Extract the [x, y] coordinate from the center of the cell holding the provided text.  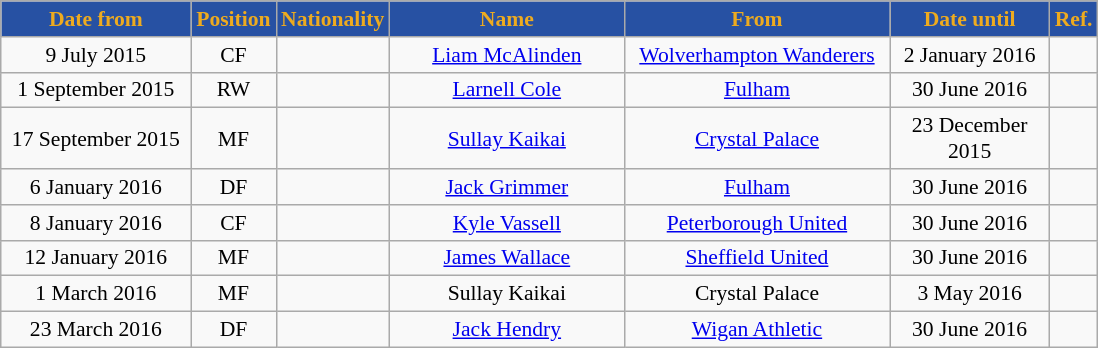
8 January 2016 [96, 223]
From [756, 19]
Liam McAlinden [506, 55]
Position [234, 19]
1 March 2016 [96, 294]
Jack Hendry [506, 330]
12 January 2016 [96, 258]
Jack Grimmer [506, 187]
6 January 2016 [96, 187]
Nationality [332, 19]
9 July 2015 [96, 55]
Wigan Athletic [756, 330]
Ref. [1074, 19]
23 December 2015 [970, 138]
1 September 2015 [96, 90]
2 January 2016 [970, 55]
Sheffield United [756, 258]
Wolverhampton Wanderers [756, 55]
Name [506, 19]
Kyle Vassell [506, 223]
Date until [970, 19]
Peterborough United [756, 223]
RW [234, 90]
Larnell Cole [506, 90]
3 May 2016 [970, 294]
23 March 2016 [96, 330]
Date from [96, 19]
17 September 2015 [96, 138]
James Wallace [506, 258]
